Determine the [x, y] coordinate at the center of the cell enclosing the given text.  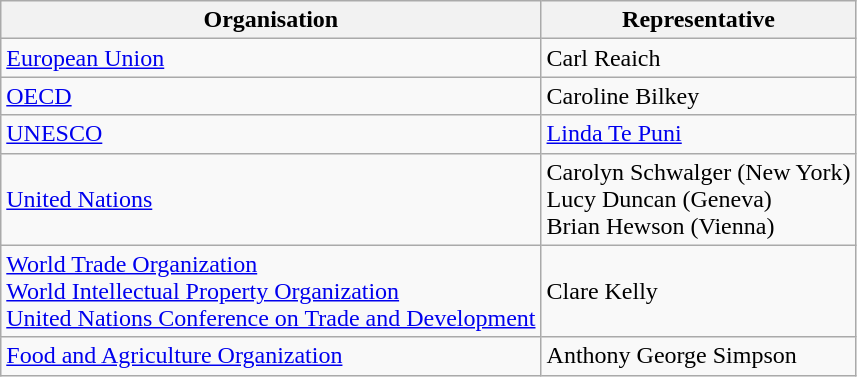
Organisation [271, 20]
Linda Te Puni [698, 134]
United Nations [271, 199]
Representative [698, 20]
Caroline Bilkey [698, 96]
European Union [271, 58]
UNESCO [271, 134]
Carl Reaich [698, 58]
Anthony George Simpson [698, 356]
World Trade OrganizationWorld Intellectual Property OrganizationUnited Nations Conference on Trade and Development [271, 291]
Food and Agriculture Organization [271, 356]
Clare Kelly [698, 291]
OECD [271, 96]
Carolyn Schwalger (New York)Lucy Duncan (Geneva)Brian Hewson (Vienna) [698, 199]
